Detect which cell encompasses the target text, then output its (X, Y) center coordinate. 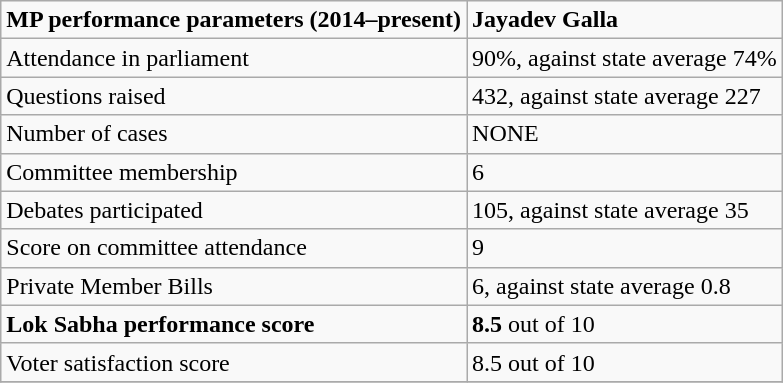
Number of cases (234, 134)
90%, against state average 74% (625, 58)
NONE (625, 134)
105, against state average 35 (625, 210)
Lok Sabha performance score (234, 324)
Debates participated (234, 210)
6 (625, 172)
Questions raised (234, 96)
432, against state average 227 (625, 96)
9 (625, 248)
Score on committee attendance (234, 248)
Committee membership (234, 172)
Jayadev Galla (625, 20)
Attendance in parliament (234, 58)
Private Member Bills (234, 286)
Voter satisfaction score (234, 362)
6, against state average 0.8 (625, 286)
MP performance parameters (2014–present) (234, 20)
